Provide the [x, y] coordinate of the cell's center where the given text is located.  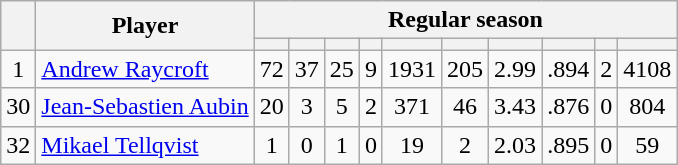
3.43 [516, 107]
.895 [568, 145]
804 [648, 107]
2.03 [516, 145]
72 [272, 69]
46 [464, 107]
.894 [568, 69]
Jean-Sebastien Aubin [145, 107]
Andrew Raycroft [145, 69]
20 [272, 107]
Regular season [466, 20]
4108 [648, 69]
37 [306, 69]
1931 [412, 69]
25 [342, 69]
59 [648, 145]
2.99 [516, 69]
5 [342, 107]
3 [306, 107]
.876 [568, 107]
205 [464, 69]
32 [18, 145]
371 [412, 107]
Player [145, 26]
30 [18, 107]
19 [412, 145]
9 [370, 69]
Mikael Tellqvist [145, 145]
